Provide the (x, y) coordinate of the cell's center where the given text is located.  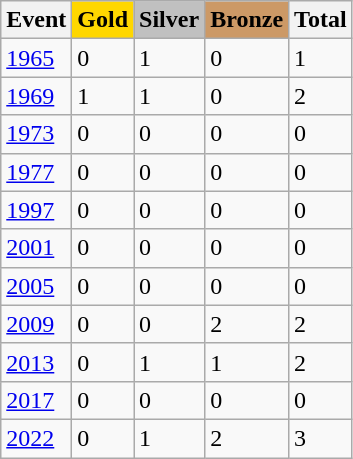
2013 (36, 362)
3 (321, 438)
Bronze (247, 20)
2017 (36, 400)
2022 (36, 438)
Silver (170, 20)
1977 (36, 172)
Gold (103, 20)
Event (36, 20)
1997 (36, 210)
Total (321, 20)
1973 (36, 134)
1969 (36, 96)
2005 (36, 286)
2009 (36, 324)
1965 (36, 58)
2001 (36, 248)
